Capture the cell that displays the provided text and extract its (x, y) central coordinate. 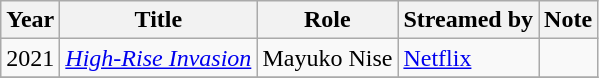
Streamed by (468, 20)
Netflix (468, 58)
Note (568, 20)
Mayuko Nise (328, 58)
Title (158, 20)
High-Rise Invasion (158, 58)
2021 (30, 58)
Year (30, 20)
Role (328, 20)
